Pinpoint the cell where the given text exists, returning its (x, y) midpoint coordinate. 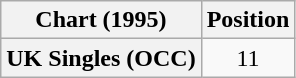
UK Singles (OCC) (101, 58)
11 (248, 58)
Chart (1995) (101, 20)
Position (248, 20)
